Return (X, Y) of the center of cell containing provided text 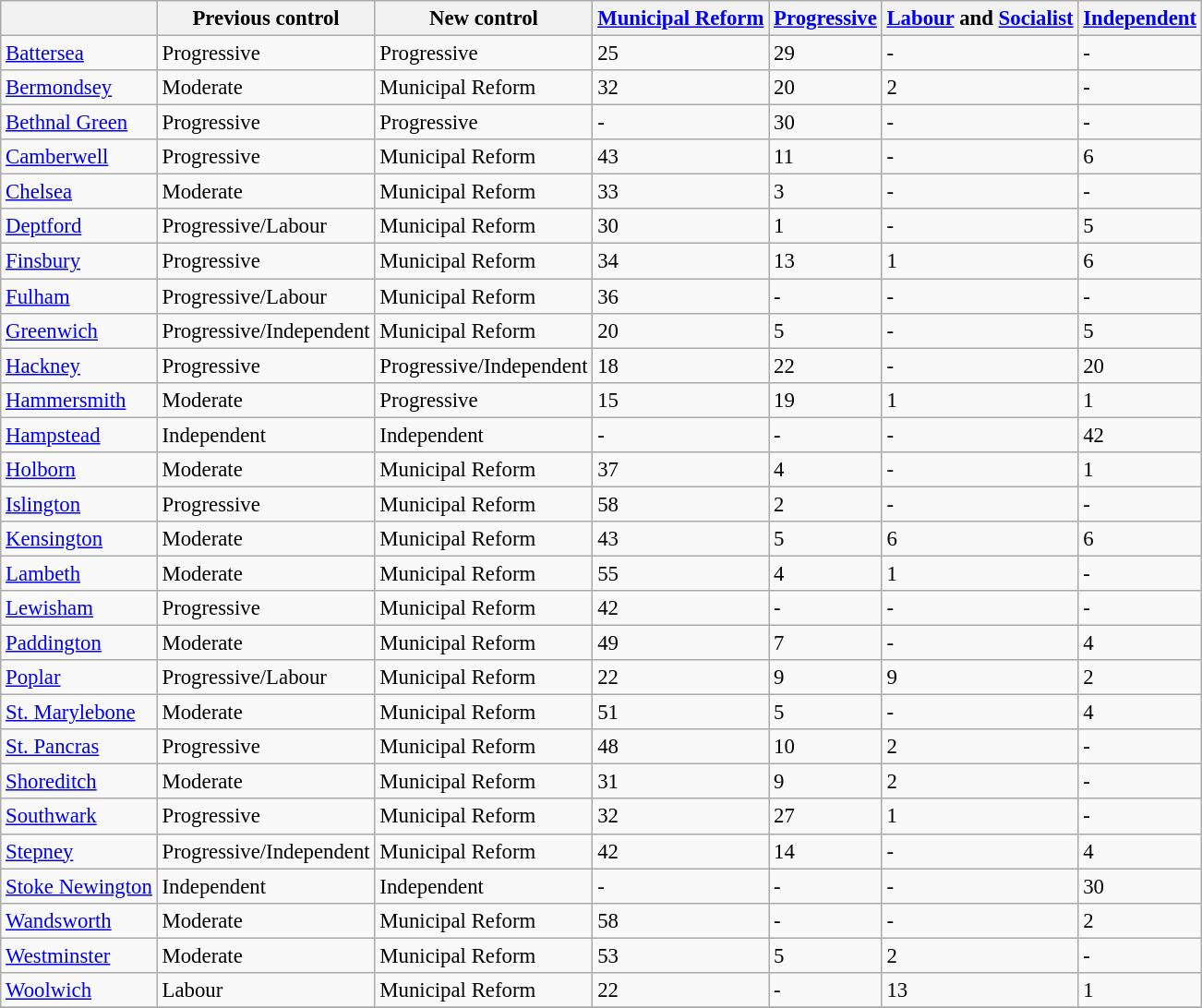
Paddington (79, 643)
Stoke Newington (79, 886)
51 (681, 713)
Poplar (79, 678)
Camberwell (79, 157)
3 (825, 192)
St. Marylebone (79, 713)
11 (825, 157)
15 (681, 400)
Deptford (79, 226)
Battersea (79, 54)
49 (681, 643)
Islington (79, 504)
Wandsworth (79, 920)
Finsbury (79, 261)
37 (681, 470)
Lewisham (79, 608)
27 (825, 817)
Labour and Socialist (980, 18)
Southwark (79, 817)
Previous control (266, 18)
33 (681, 192)
18 (681, 366)
7 (825, 643)
48 (681, 747)
34 (681, 261)
36 (681, 296)
Labour (266, 990)
Lambeth (79, 573)
Shoreditch (79, 782)
Bethnal Green (79, 123)
Stepney (79, 851)
Westminster (79, 955)
19 (825, 400)
10 (825, 747)
Hampstead (79, 435)
55 (681, 573)
Chelsea (79, 192)
14 (825, 851)
Hammersmith (79, 400)
New control (484, 18)
Hackney (79, 366)
29 (825, 54)
Woolwich (79, 990)
Bermondsey (79, 88)
31 (681, 782)
25 (681, 54)
Kensington (79, 539)
Greenwich (79, 330)
St. Pancras (79, 747)
Fulham (79, 296)
53 (681, 955)
Holborn (79, 470)
